From the cell containing the given text, extract its center point as (x, y) coordinate. 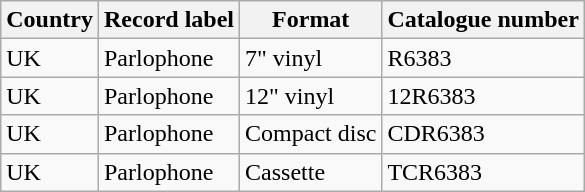
12R6383 (483, 96)
R6383 (483, 58)
12" vinyl (311, 96)
Catalogue number (483, 20)
CDR6383 (483, 134)
Format (311, 20)
Compact disc (311, 134)
TCR6383 (483, 172)
Cassette (311, 172)
Record label (168, 20)
7" vinyl (311, 58)
Country (50, 20)
